Scan for the cell matching the given text and deliver its [X, Y] coordinate at center. 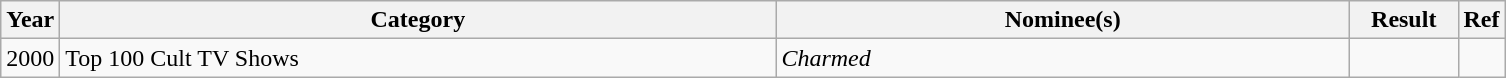
Year [30, 20]
Top 100 Cult TV Shows [418, 58]
Category [418, 20]
Ref [1482, 20]
Result [1404, 20]
Charmed [1063, 58]
Nominee(s) [1063, 20]
2000 [30, 58]
